Return (x, y) of the center of cell containing provided text 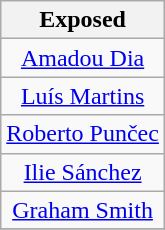
Roberto Punčec (83, 134)
Luís Martins (83, 96)
Amadou Dia (83, 58)
Graham Smith (83, 210)
Ilie Sánchez (83, 172)
Exposed (83, 20)
